From the cell containing the given text, extract its center point as [x, y] coordinate. 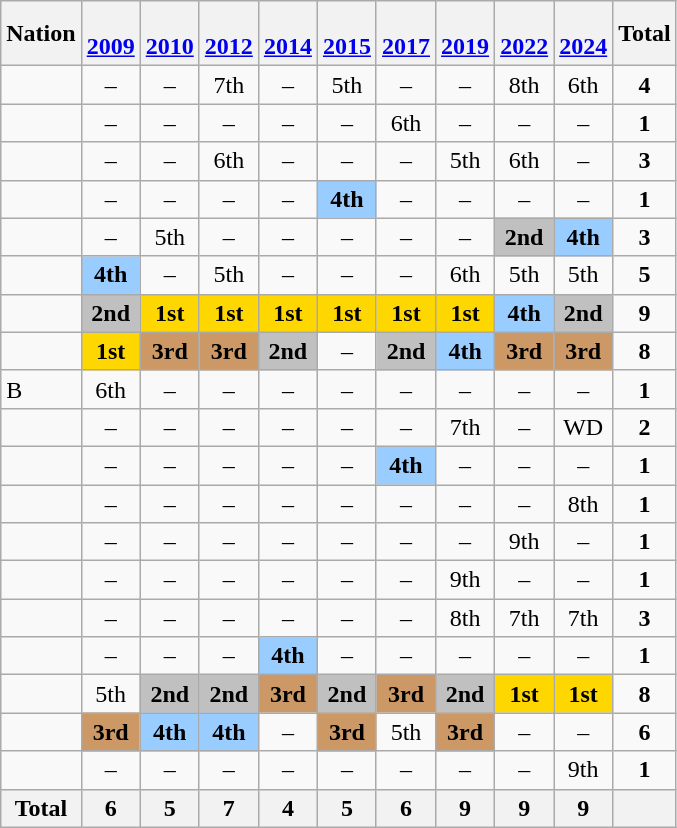
2015 [346, 34]
2012 [228, 34]
2014 [288, 34]
2017 [406, 34]
2019 [466, 34]
7 [228, 808]
Nation [41, 34]
2 [645, 427]
2010 [170, 34]
2009 [110, 34]
WD [584, 427]
2024 [584, 34]
2022 [524, 34]
B [41, 389]
